Capture the cell that displays the provided text and extract its (x, y) central coordinate. 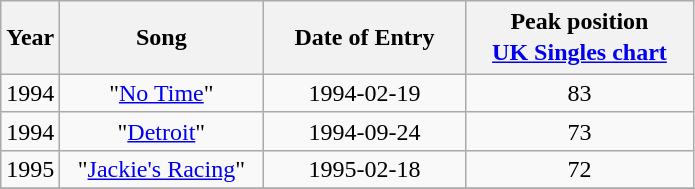
Peak positionUK Singles chart (580, 38)
1994-09-24 (364, 131)
1995 (30, 169)
72 (580, 169)
"Detroit" (162, 131)
1995-02-18 (364, 169)
"Jackie's Racing" (162, 169)
Song (162, 38)
83 (580, 93)
73 (580, 131)
Year (30, 38)
"No Time" (162, 93)
Date of Entry (364, 38)
1994-02-19 (364, 93)
